Detect which cell encompasses the target text, then output its (x, y) center coordinate. 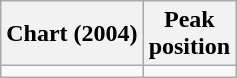
Chart (2004) (72, 34)
Peak position (189, 34)
